Return [x, y] of the center of cell containing provided text 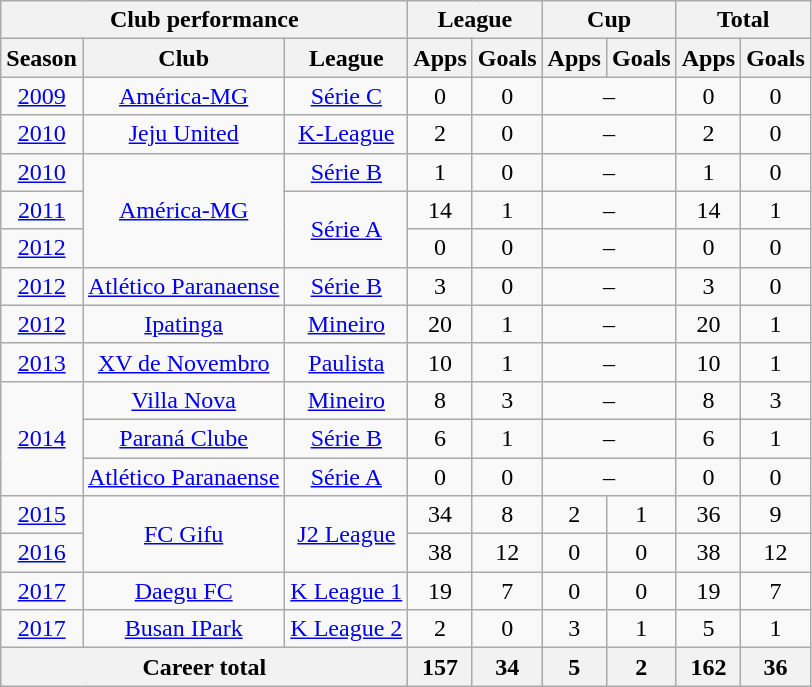
Total [743, 20]
Cup [609, 20]
Daegu FC [183, 591]
FC Gifu [183, 534]
K-League [346, 134]
2016 [42, 553]
J2 League [346, 534]
Ipatinga [183, 324]
Série C [346, 96]
2013 [42, 362]
2014 [42, 438]
9 [776, 515]
Villa Nova [183, 400]
Career total [204, 667]
Season [42, 58]
Jeju United [183, 134]
Club [183, 58]
Paulista [346, 362]
2009 [42, 96]
Club performance [204, 20]
K League 1 [346, 591]
157 [440, 667]
Paraná Clube [183, 438]
2015 [42, 515]
Busan IPark [183, 629]
2011 [42, 210]
162 [708, 667]
XV de Novembro [183, 362]
K League 2 [346, 629]
